For the text-containing cell, return its midpoint in (x, y) coordinate format. 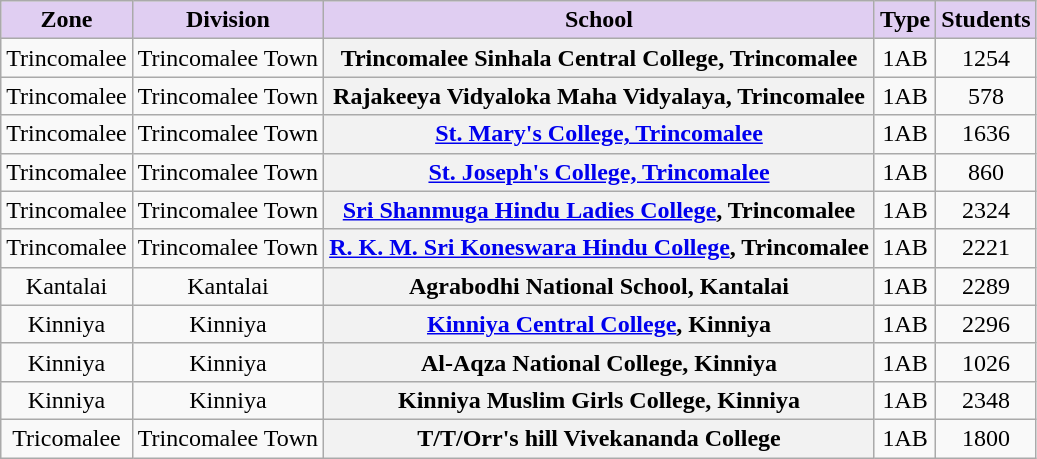
Division (228, 20)
2289 (986, 286)
578 (986, 96)
Tricomalee (66, 438)
T/T/Orr's hill Vivekananda College (600, 438)
Sri Shanmuga Hindu Ladies College, Trincomalee (600, 210)
Type (904, 20)
Al-Aqza National College, Kinniya (600, 362)
1026 (986, 362)
St. Mary's College, Trincomalee (600, 134)
Kinniya Central College, Kinniya (600, 324)
St. Joseph's College, Trincomalee (600, 172)
Rajakeeya Vidyaloka Maha Vidyalaya, Trincomalee (600, 96)
2296 (986, 324)
School (600, 20)
1636 (986, 134)
Trincomalee Sinhala Central College, Trincomalee (600, 58)
2324 (986, 210)
Agrabodhi National School, Kantalai (600, 286)
2348 (986, 400)
Zone (66, 20)
1254 (986, 58)
Students (986, 20)
Kinniya Muslim Girls College, Kinniya (600, 400)
2221 (986, 248)
1800 (986, 438)
R. K. M. Sri Koneswara Hindu College, Trincomalee (600, 248)
860 (986, 172)
